Scan for the cell matching the given text and deliver its [x, y] coordinate at center. 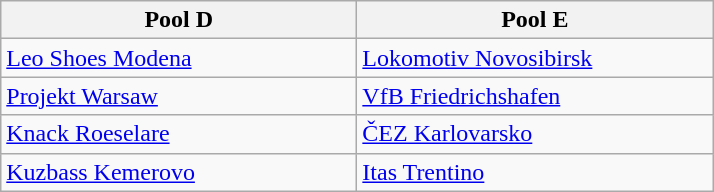
Leo Shoes Modena [179, 58]
Kuzbass Kemerovo [179, 172]
Itas Trentino [535, 172]
VfB Friedrichshafen [535, 96]
Pool D [179, 20]
Projekt Warsaw [179, 96]
ČEZ Karlovarsko [535, 134]
Pool E [535, 20]
Lokomotiv Novosibirsk [535, 58]
Knack Roeselare [179, 134]
